Return the (x, y) coordinate for the center point of the cell that contains the specified text.  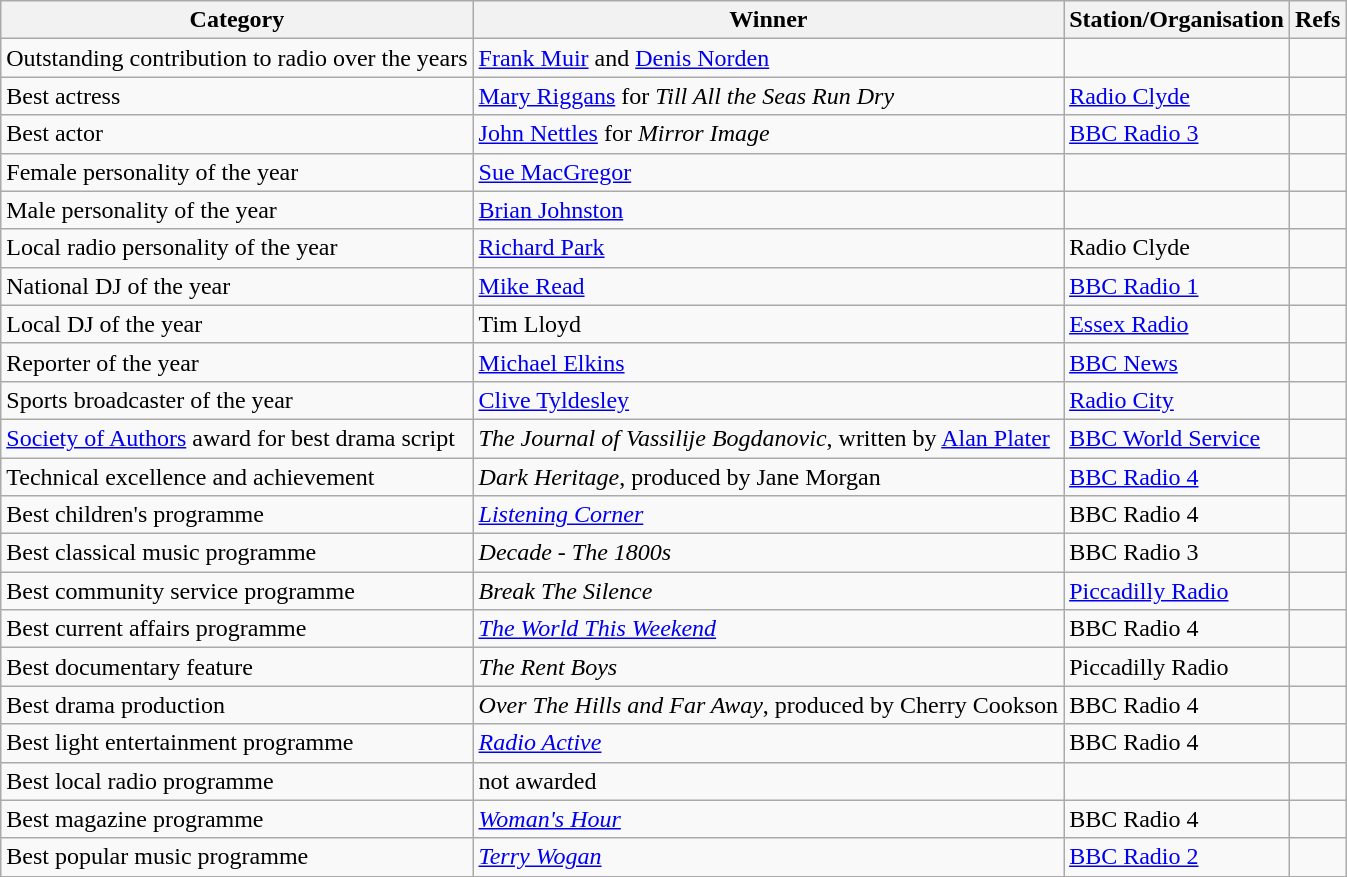
Winner (768, 20)
Dark Heritage, produced by Jane Morgan (768, 477)
Woman's Hour (768, 819)
Best classical music programme (237, 553)
John Nettles for Mirror Image (768, 134)
Best light entertainment programme (237, 743)
Terry Wogan (768, 857)
Male personality of the year (237, 210)
National DJ of the year (237, 286)
Best actress (237, 96)
Sports broadcaster of the year (237, 400)
BBC News (1177, 362)
Brian Johnston (768, 210)
Mike Read (768, 286)
not awarded (768, 781)
BBC World Service (1177, 438)
Clive Tyldesley (768, 400)
Best children's programme (237, 515)
Category (237, 20)
Radio Active (768, 743)
The Rent Boys (768, 667)
Best actor (237, 134)
Break The Silence (768, 591)
Michael Elkins (768, 362)
Radio City (1177, 400)
Richard Park (768, 248)
Best community service programme (237, 591)
Society of Authors award for best drama script (237, 438)
Best magazine programme (237, 819)
Local radio personality of the year (237, 248)
Best popular music programme (237, 857)
BBC Radio 1 (1177, 286)
Local DJ of the year (237, 324)
Technical excellence and achievement (237, 477)
Essex Radio (1177, 324)
The Journal of Vassilije Bogdanovic, written by Alan Plater (768, 438)
Female personality of the year (237, 172)
Frank Muir and Denis Norden (768, 58)
Reporter of the year (237, 362)
Refs (1317, 20)
Best documentary feature (237, 667)
Mary Riggans for Till All the Seas Run Dry (768, 96)
Best drama production (237, 705)
BBC Radio 2 (1177, 857)
The World This Weekend (768, 629)
Tim Lloyd (768, 324)
Over The Hills and Far Away, produced by Cherry Cookson (768, 705)
Listening Corner (768, 515)
Outstanding contribution to radio over the years (237, 58)
Decade - The 1800s (768, 553)
Best current affairs programme (237, 629)
Sue MacGregor (768, 172)
Station/Organisation (1177, 20)
Best local radio programme (237, 781)
